Pinpoint the cell where the given text exists, returning its [X, Y] midpoint coordinate. 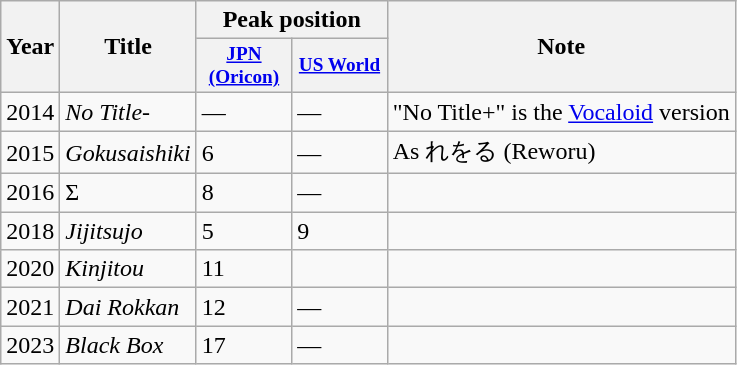
2023 [30, 345]
5 [244, 231]
Year [30, 47]
Kinjitou [128, 269]
Peak position [292, 20]
2016 [30, 193]
Jijitsujo [128, 231]
11 [244, 269]
"No Title+" is the Vocaloid version [561, 112]
Dai Rokkan [128, 307]
2014 [30, 112]
No Title- [128, 112]
6 [244, 152]
8 [244, 193]
Gokusaishiki [128, 152]
2015 [30, 152]
9 [340, 231]
JPN (Oricon) [244, 66]
2021 [30, 307]
17 [244, 345]
Note [561, 47]
Σ [128, 193]
Title [128, 47]
As れをる (Reworu) [561, 152]
2020 [30, 269]
US World [340, 66]
12 [244, 307]
2018 [30, 231]
Black Box [128, 345]
